For the text-containing cell, return its midpoint in (x, y) coordinate format. 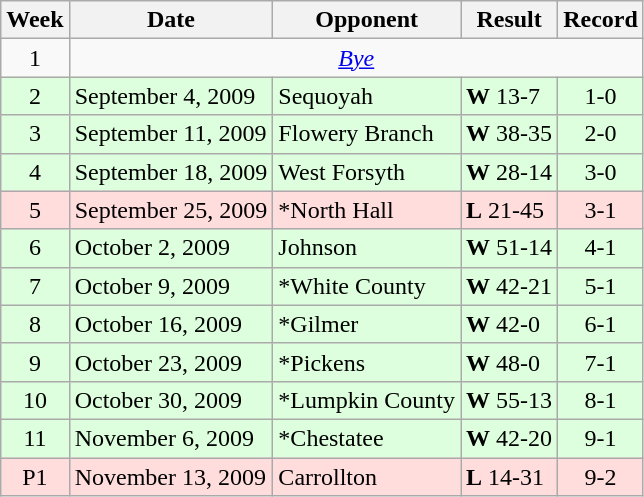
9-1 (601, 438)
5-1 (601, 286)
*Pickens (367, 362)
L 21-45 (510, 210)
Flowery Branch (367, 134)
*Chestatee (367, 438)
October 2, 2009 (171, 248)
3-1 (601, 210)
1 (35, 58)
W 28-14 (510, 172)
West Forsyth (367, 172)
November 13, 2009 (171, 477)
*White County (367, 286)
Johnson (367, 248)
2-0 (601, 134)
2 (35, 96)
Sequoyah (367, 96)
W 38-35 (510, 134)
10 (35, 400)
W 48-0 (510, 362)
8-1 (601, 400)
Result (510, 20)
3 (35, 134)
W 42-0 (510, 324)
6 (35, 248)
4-1 (601, 248)
W 13-7 (510, 96)
September 25, 2009 (171, 210)
October 16, 2009 (171, 324)
P1 (35, 477)
W 42-21 (510, 286)
3-0 (601, 172)
September 4, 2009 (171, 96)
*North Hall (367, 210)
7-1 (601, 362)
6-1 (601, 324)
11 (35, 438)
7 (35, 286)
*Gilmer (367, 324)
4 (35, 172)
W 51-14 (510, 248)
Record (601, 20)
9 (35, 362)
September 18, 2009 (171, 172)
W 42-20 (510, 438)
Date (171, 20)
September 11, 2009 (171, 134)
8 (35, 324)
November 6, 2009 (171, 438)
L 14-31 (510, 477)
October 9, 2009 (171, 286)
October 23, 2009 (171, 362)
Bye (356, 58)
*Lumpkin County (367, 400)
October 30, 2009 (171, 400)
5 (35, 210)
Week (35, 20)
Opponent (367, 20)
1-0 (601, 96)
W 55-13 (510, 400)
Carrollton (367, 477)
9-2 (601, 477)
